Locate the cell with the specified text and output its [x, y] center coordinate. 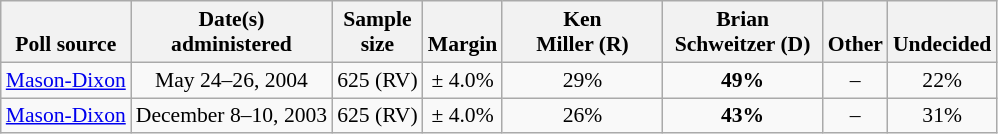
KenMiller (R) [582, 32]
Margin [463, 32]
December 8–10, 2003 [232, 116]
29% [582, 80]
43% [743, 116]
26% [582, 116]
49% [743, 80]
Undecided [942, 32]
May 24–26, 2004 [232, 80]
Samplesize [378, 32]
Poll source [66, 32]
Other [856, 32]
22% [942, 80]
Date(s)administered [232, 32]
31% [942, 116]
BrianSchweitzer (D) [743, 32]
